Output the [X, Y] coordinate of the center of the cell containing the given text.  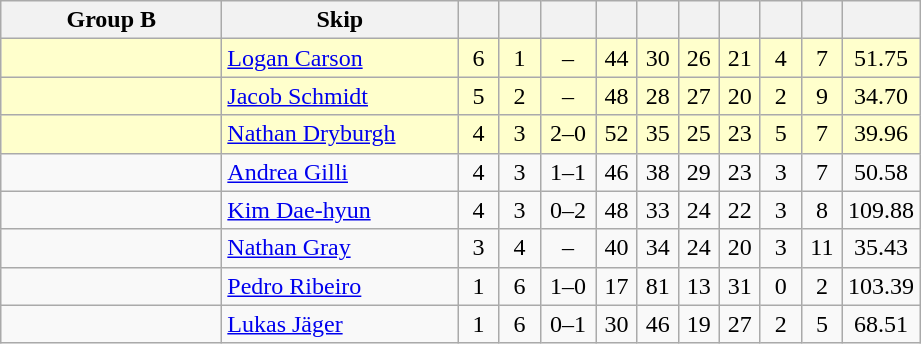
31 [740, 286]
34 [658, 248]
1–0 [568, 286]
Skip [340, 20]
38 [658, 172]
44 [616, 58]
Kim Dae-hyun [340, 210]
Group B [112, 20]
Nathan Gray [340, 248]
40 [616, 248]
1–1 [568, 172]
Logan Carson [340, 58]
13 [698, 286]
50.58 [880, 172]
81 [658, 286]
25 [698, 134]
Pedro Ribeiro [340, 286]
35 [658, 134]
26 [698, 58]
28 [658, 96]
8 [822, 210]
52 [616, 134]
Lukas Jäger [340, 324]
33 [658, 210]
0–1 [568, 324]
Nathan Dryburgh [340, 134]
103.39 [880, 286]
68.51 [880, 324]
39.96 [880, 134]
Andrea Gilli [340, 172]
11 [822, 248]
17 [616, 286]
9 [822, 96]
22 [740, 210]
51.75 [880, 58]
35.43 [880, 248]
21 [740, 58]
34.70 [880, 96]
Jacob Schmidt [340, 96]
19 [698, 324]
0–2 [568, 210]
0 [780, 286]
109.88 [880, 210]
29 [698, 172]
2–0 [568, 134]
